Scan for the cell matching the given text and deliver its [x, y] coordinate at center. 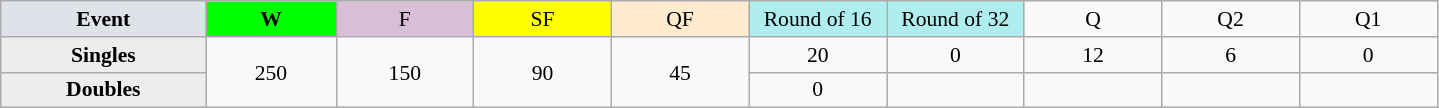
Round of 16 [818, 19]
250 [271, 72]
Event [104, 19]
20 [818, 55]
Round of 32 [955, 19]
12 [1093, 55]
150 [405, 72]
F [405, 19]
90 [543, 72]
Singles [104, 55]
Q2 [1231, 19]
Q [1093, 19]
SF [543, 19]
W [271, 19]
6 [1231, 55]
QF [680, 19]
Q1 [1368, 19]
Doubles [104, 90]
45 [680, 72]
